Provide the [X, Y] coordinate of the cell's center where the given text is located.  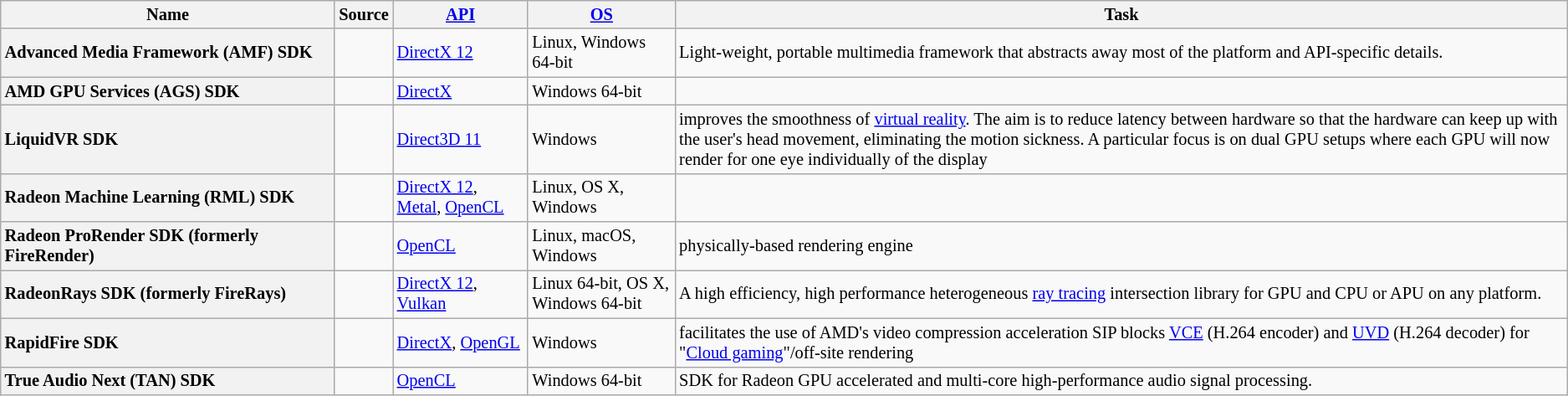
True Audio Next (TAN) SDK [168, 381]
Radeon ProRender SDK (formerly FireRender) [168, 246]
API [461, 14]
DirectX 12, Metal, OpenCL [461, 198]
OS [601, 14]
Linux 64-bit, OS X, Windows 64-bit [601, 294]
A high efficiency, high performance heterogeneous ray tracing intersection library for GPU and CPU or APU on any platform. [1121, 294]
Linux, macOS, Windows [601, 246]
DirectX, OpenGL [461, 342]
DirectX 12, Vulkan [461, 294]
SDK for Radeon GPU accelerated and multi-core high-performance audio signal processing. [1121, 381]
Light-weight, portable multimedia framework that abstracts away most of the platform and API-specific details. [1121, 53]
Advanced Media Framework (AMF) SDK [168, 53]
DirectX [461, 91]
physically-based rendering engine [1121, 246]
RadeonRays SDK (formerly FireRays) [168, 294]
Direct3D 11 [461, 139]
RapidFire SDK [168, 342]
Name [168, 14]
LiquidVR SDK [168, 139]
AMD GPU Services (AGS) SDK [168, 91]
DirectX 12 [461, 53]
Radeon Machine Learning (RML) SDK [168, 198]
Task [1121, 14]
Source [363, 14]
Linux, OS X, Windows [601, 198]
Linux, Windows 64-bit [601, 53]
